Scan for the cell matching the given text and deliver its (x, y) coordinate at center. 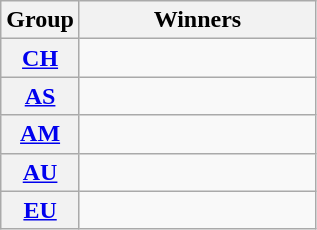
CH (40, 58)
Group (40, 20)
AU (40, 172)
Winners (197, 20)
AS (40, 96)
EU (40, 210)
AM (40, 134)
